Scan for the cell matching the given text and deliver its (x, y) coordinate at center. 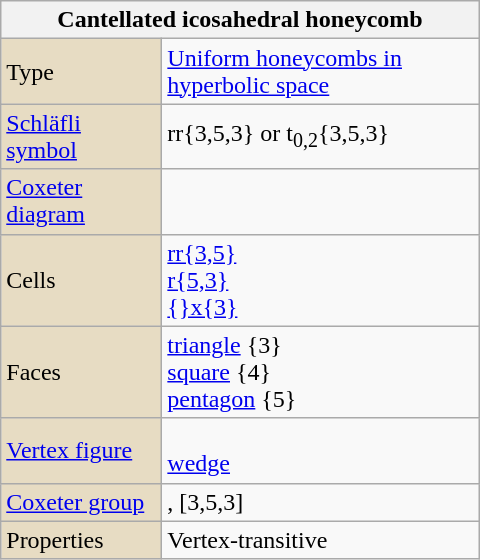
Coxeter diagram (82, 202)
Faces (82, 372)
triangle {3}square {4}pentagon {5} (320, 372)
Uniform honeycombs in hyperbolic space (320, 72)
Coxeter group (82, 502)
, [3,5,3] (320, 502)
rr{3,5,3} or t0,2{3,5,3} (320, 136)
Vertex-transitive (320, 540)
rr{3,5} r{5,3} {}x{3} (320, 280)
wedge (320, 450)
Cells (82, 280)
Cantellated icosahedral honeycomb (240, 20)
Schläfli symbol (82, 136)
Vertex figure (82, 450)
Properties (82, 540)
Type (82, 72)
